Determine the [x, y] coordinate at the center of the cell enclosing the given text.  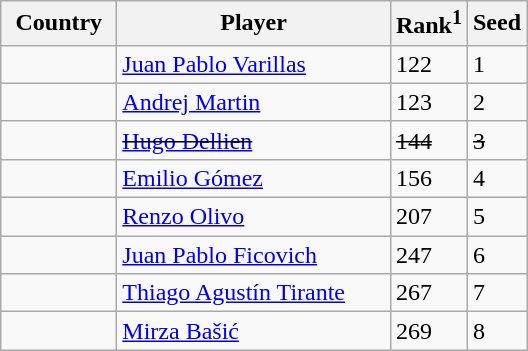
Country [59, 24]
Rank1 [428, 24]
247 [428, 255]
6 [496, 255]
Emilio Gómez [254, 178]
2 [496, 102]
Juan Pablo Varillas [254, 64]
Juan Pablo Ficovich [254, 255]
144 [428, 140]
Renzo Olivo [254, 217]
Andrej Martin [254, 102]
3 [496, 140]
Mirza Bašić [254, 331]
8 [496, 331]
1 [496, 64]
5 [496, 217]
156 [428, 178]
4 [496, 178]
7 [496, 293]
123 [428, 102]
Hugo Dellien [254, 140]
Player [254, 24]
269 [428, 331]
207 [428, 217]
Seed [496, 24]
122 [428, 64]
267 [428, 293]
Thiago Agustín Tirante [254, 293]
